For the text-containing cell, return its midpoint in (x, y) coordinate format. 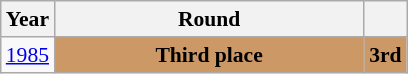
3rd (386, 55)
1985 (28, 55)
Round (209, 19)
Year (28, 19)
Third place (209, 55)
